Detect which cell encompasses the target text, then output its [x, y] center coordinate. 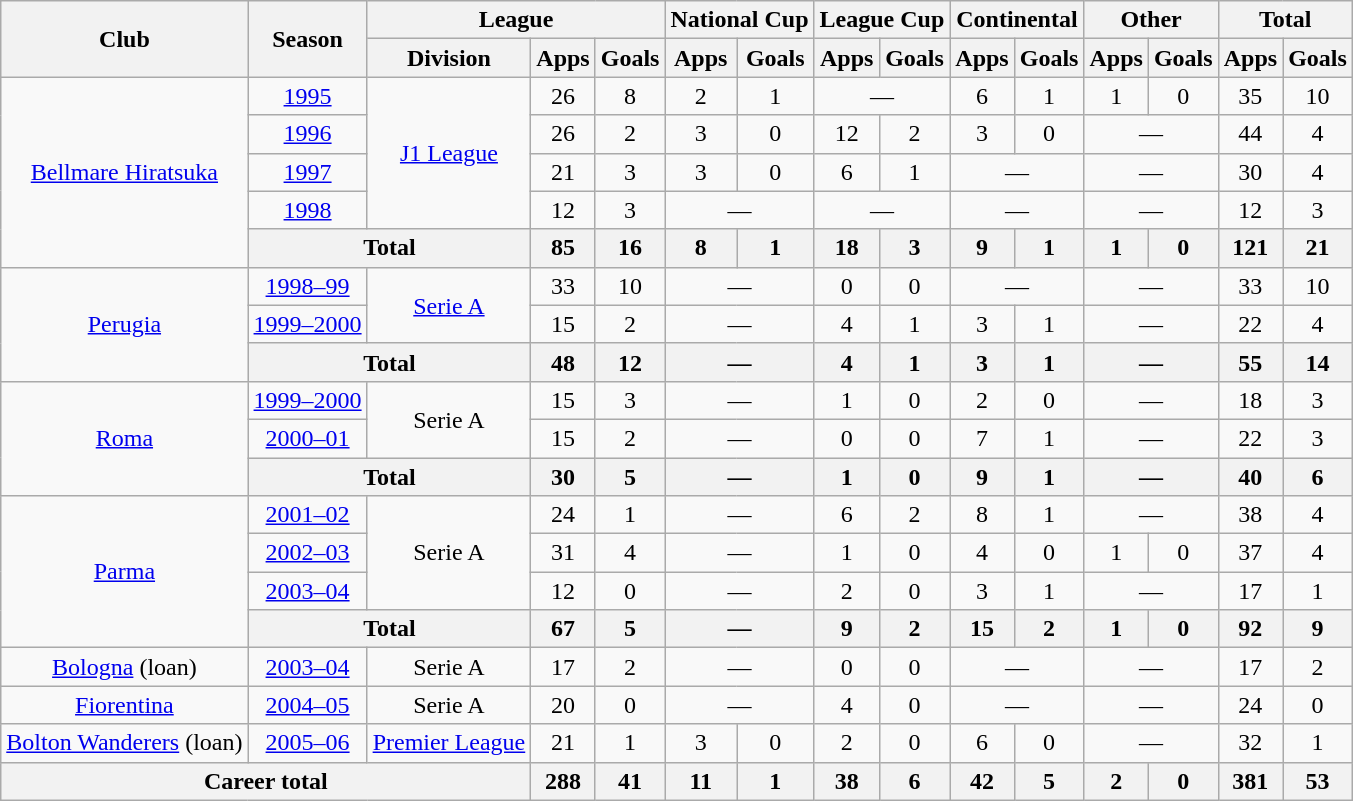
Bolton Wanderers (loan) [124, 743]
288 [563, 781]
Roma [124, 438]
Other [1151, 20]
National Cup [740, 20]
2000–01 [308, 438]
League Cup [882, 20]
Continental [1017, 20]
Premier League [449, 743]
Bologna (loan) [124, 667]
42 [982, 781]
2005–06 [308, 743]
2004–05 [308, 705]
37 [1250, 553]
40 [1250, 477]
67 [563, 629]
35 [1250, 96]
41 [630, 781]
Club [124, 39]
2002–03 [308, 553]
1998 [308, 210]
55 [1250, 362]
League [516, 20]
31 [563, 553]
14 [1318, 362]
J1 League [449, 153]
85 [563, 248]
121 [1250, 248]
53 [1318, 781]
44 [1250, 134]
1996 [308, 134]
381 [1250, 781]
1997 [308, 172]
16 [630, 248]
Division [449, 58]
Perugia [124, 324]
32 [1250, 743]
1998–99 [308, 286]
Bellmare Hiratsuka [124, 172]
92 [1250, 629]
2001–02 [308, 515]
48 [563, 362]
Fiorentina [124, 705]
Parma [124, 572]
7 [982, 438]
Career total [266, 781]
Season [308, 39]
1995 [308, 96]
20 [563, 705]
11 [701, 781]
